Detect which cell encompasses the target text, then output its [x, y] center coordinate. 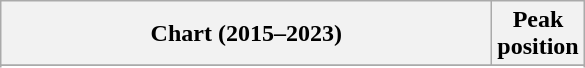
Peakposition [538, 34]
Chart (2015–2023) [246, 34]
